Scan for the cell matching the given text and deliver its [x, y] coordinate at center. 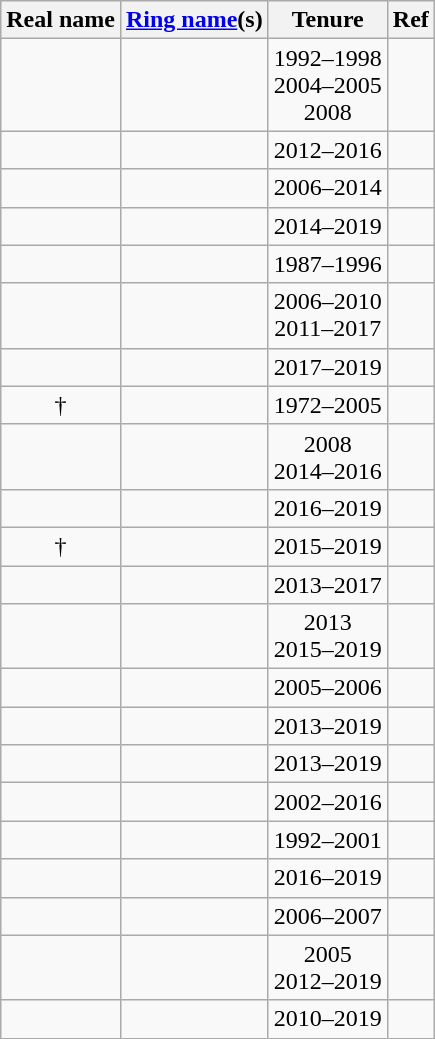
2013–2017 [328, 585]
1992–19982004–20052008 [328, 85]
Tenure [328, 20]
1992–2001 [328, 840]
2010–2019 [328, 1019]
2006–20102011–2017 [328, 316]
Ring name(s) [194, 20]
2012–2016 [328, 150]
1987–1996 [328, 264]
2002–2016 [328, 802]
Ref [410, 20]
2006–2014 [328, 188]
20132015–2019 [328, 636]
2014–2019 [328, 226]
Real name [61, 20]
1972–2005 [328, 405]
2005–2006 [328, 688]
20082014–2016 [328, 456]
2017–2019 [328, 367]
2015–2019 [328, 546]
2006–2007 [328, 916]
20052012–2019 [328, 968]
